Pinpoint the cell where the given text exists, returning its [x, y] midpoint coordinate. 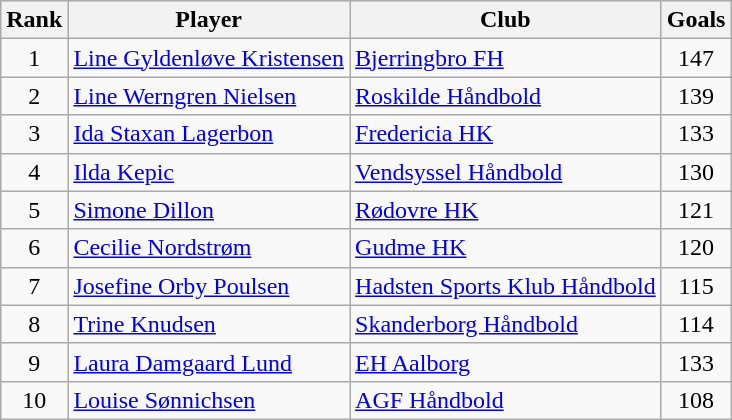
AGF Håndbold [506, 400]
Gudme HK [506, 248]
Player [209, 20]
6 [34, 248]
Line Werngren Nielsen [209, 96]
5 [34, 210]
120 [696, 248]
Louise Sønnichsen [209, 400]
9 [34, 362]
Hadsten Sports Klub Håndbold [506, 286]
Simone Dillon [209, 210]
Skanderborg Håndbold [506, 324]
Club [506, 20]
Josefine Orby Poulsen [209, 286]
121 [696, 210]
Trine Knudsen [209, 324]
Line Gyldenløve Kristensen [209, 58]
Laura Damgaard Lund [209, 362]
108 [696, 400]
2 [34, 96]
4 [34, 172]
Goals [696, 20]
Vendsyssel Håndbold [506, 172]
139 [696, 96]
1 [34, 58]
Ida Staxan Lagerbon [209, 134]
7 [34, 286]
114 [696, 324]
10 [34, 400]
3 [34, 134]
115 [696, 286]
Cecilie Nordstrøm [209, 248]
8 [34, 324]
Rank [34, 20]
Bjerringbro FH [506, 58]
EH Aalborg [506, 362]
130 [696, 172]
Ilda Kepic [209, 172]
Rødovre HK [506, 210]
147 [696, 58]
Fredericia HK [506, 134]
Roskilde Håndbold [506, 96]
